Scan for the cell matching the given text and deliver its [X, Y] coordinate at center. 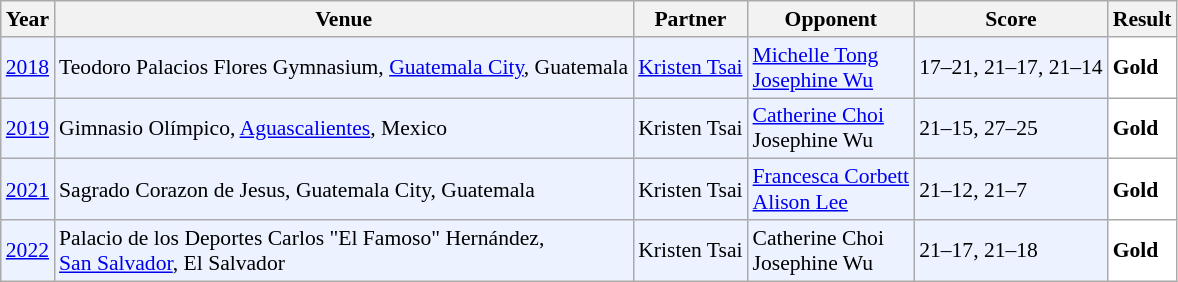
Opponent [832, 19]
Result [1142, 19]
Gimnasio Olímpico, Aguascalientes, Mexico [344, 128]
21–15, 27–25 [1011, 128]
21–12, 21–7 [1011, 190]
Year [28, 19]
Teodoro Palacios Flores Gymnasium, Guatemala City, Guatemala [344, 68]
Sagrado Corazon de Jesus, Guatemala City, Guatemala [344, 190]
Venue [344, 19]
Score [1011, 19]
17–21, 21–17, 21–14 [1011, 68]
21–17, 21–18 [1011, 250]
2018 [28, 68]
2021 [28, 190]
2019 [28, 128]
Palacio de los Deportes Carlos "El Famoso" Hernández,San Salvador, El Salvador [344, 250]
2022 [28, 250]
Partner [690, 19]
Michelle Tong Josephine Wu [832, 68]
Francesca Corbett Alison Lee [832, 190]
